Determine the [x, y] coordinate at the center of the cell enclosing the given text.  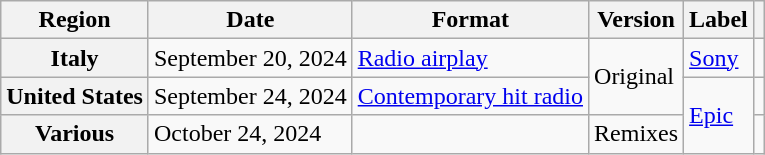
Region [75, 20]
Label [719, 20]
October 24, 2024 [250, 134]
Version [636, 20]
September 20, 2024 [250, 58]
Sony [719, 58]
Italy [75, 58]
Epic [719, 115]
United States [75, 96]
Various [75, 134]
Original [636, 77]
Date [250, 20]
Radio airplay [470, 58]
Format [470, 20]
September 24, 2024 [250, 96]
Remixes [636, 134]
Contemporary hit radio [470, 96]
